For the text-containing cell, return its midpoint in (X, Y) coordinate format. 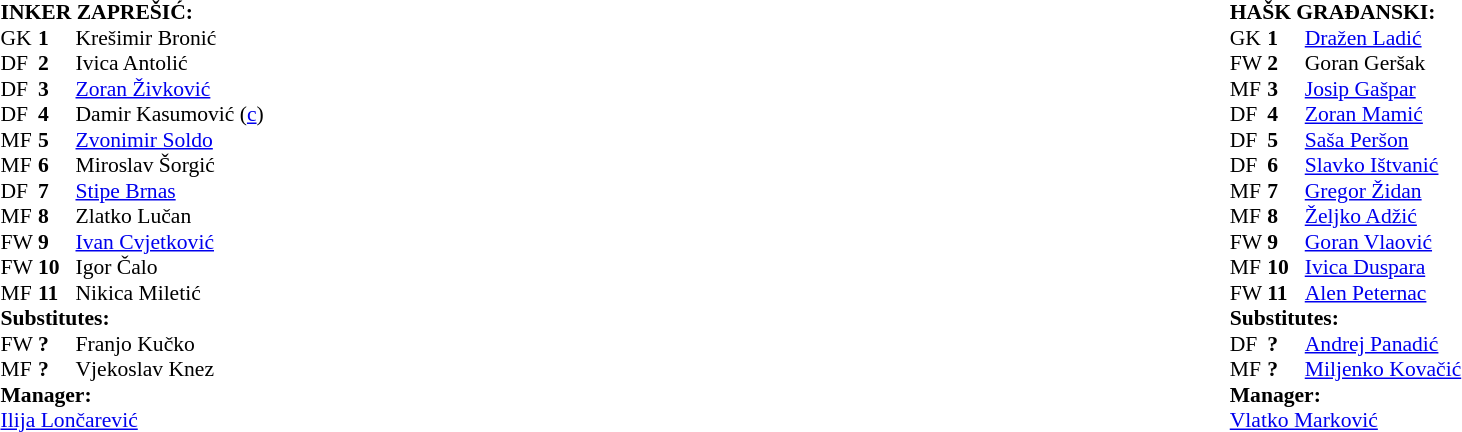
Miroslav Šorgić (226, 165)
Igor Čalo (226, 267)
Ivan Cvjetković (226, 242)
Ivica Antolić (226, 63)
Zlatko Lučan (226, 217)
Substitutes: (188, 319)
Krešimir Bronić (226, 38)
Zoran Živković (226, 89)
Vjekoslav Knez (226, 369)
Nikica Miletić (226, 293)
Manager: (188, 395)
Zvonimir Soldo (226, 140)
Damir Kasumović (c) (226, 115)
Franjo Kučko (226, 344)
Stipe Brnas (226, 191)
INKER ZAPREŠIĆ: (188, 13)
